Extract the [x, y] coordinate from the center of the cell holding the provided text.  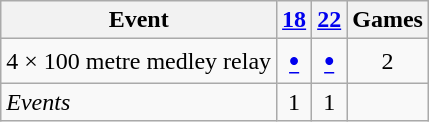
Games [388, 20]
2 [388, 61]
18 [294, 20]
4 × 100 metre medley relay [139, 61]
22 [330, 20]
Event [139, 20]
Events [139, 102]
